Determine the (X, Y) coordinate at the center of the cell enclosing the given text.  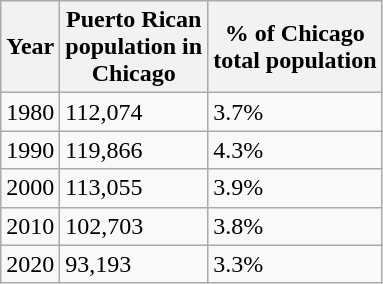
% of Chicago total population (295, 47)
2010 (30, 226)
3.3% (295, 264)
2020 (30, 264)
93,193 (134, 264)
Year (30, 47)
113,055 (134, 188)
4.3% (295, 150)
3.7% (295, 112)
102,703 (134, 226)
112,074 (134, 112)
2000 (30, 188)
Puerto Rican population in Chicago (134, 47)
3.8% (295, 226)
3.9% (295, 188)
119,866 (134, 150)
1990 (30, 150)
1980 (30, 112)
